Return the (X, Y) coordinate for the center point of the cell that contains the specified text.  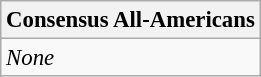
None (130, 58)
Consensus All-Americans (130, 20)
